Detect which cell encompasses the target text, then output its (x, y) center coordinate. 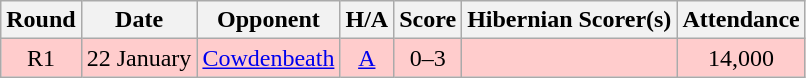
R1 (41, 58)
Opponent (268, 20)
Score (428, 20)
Date (139, 20)
0–3 (428, 58)
Hibernian Scorer(s) (570, 20)
H/A (367, 20)
22 January (139, 58)
Round (41, 20)
Attendance (741, 20)
A (367, 58)
Cowdenbeath (268, 58)
14,000 (741, 58)
